Search for the cell housing the specified text and yield its [X, Y] center coordinate. 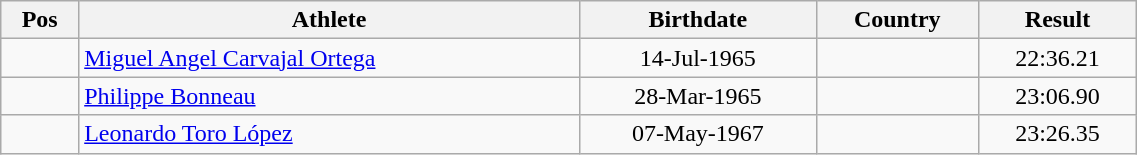
Miguel Angel Carvajal Ortega [330, 58]
Birthdate [698, 20]
23:26.35 [1058, 134]
Country [897, 20]
Philippe Bonneau [330, 96]
Athlete [330, 20]
23:06.90 [1058, 96]
Pos [40, 20]
Result [1058, 20]
07-May-1967 [698, 134]
14-Jul-1965 [698, 58]
22:36.21 [1058, 58]
Leonardo Toro López [330, 134]
28-Mar-1965 [698, 96]
